Locate the cell with the specified text and output its (X, Y) center coordinate. 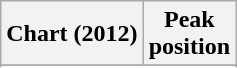
Peakposition (189, 34)
Chart (2012) (72, 34)
